Search for the cell housing the specified text and yield its [x, y] center coordinate. 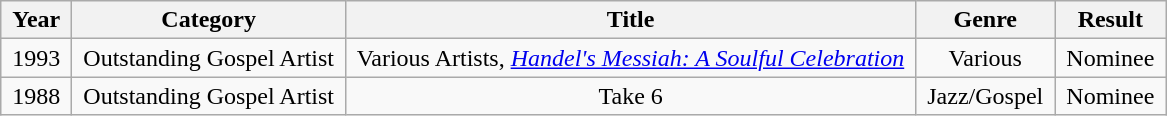
Result [1110, 20]
Year [36, 20]
Jazz/Gospel [986, 96]
Category [209, 20]
Title [631, 20]
Take 6 [631, 96]
1988 [36, 96]
Various Artists, Handel's Messiah: A Soulful Celebration [631, 58]
Genre [986, 20]
1993 [36, 58]
Various [986, 58]
